Pinpoint the cell where the given text exists, returning its [x, y] midpoint coordinate. 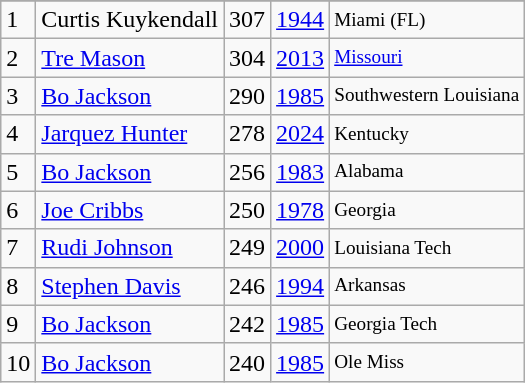
Rudi Johnson [130, 248]
2013 [300, 58]
2000 [300, 248]
9 [18, 324]
Missouri [427, 58]
1 [18, 20]
Miami (FL) [427, 20]
304 [248, 58]
1978 [300, 210]
242 [248, 324]
1944 [300, 20]
256 [248, 172]
Southwestern Louisiana [427, 96]
240 [248, 362]
5 [18, 172]
Curtis Kuykendall [130, 20]
278 [248, 134]
Ole Miss [427, 362]
Stephen Davis [130, 286]
1983 [300, 172]
2024 [300, 134]
1994 [300, 286]
290 [248, 96]
Georgia [427, 210]
Jarquez Hunter [130, 134]
2 [18, 58]
4 [18, 134]
7 [18, 248]
8 [18, 286]
249 [248, 248]
250 [248, 210]
246 [248, 286]
10 [18, 362]
307 [248, 20]
Alabama [427, 172]
3 [18, 96]
Kentucky [427, 134]
Tre Mason [130, 58]
Georgia Tech [427, 324]
Joe Cribbs [130, 210]
Louisiana Tech [427, 248]
Arkansas [427, 286]
6 [18, 210]
